Locate the cell with the specified text and output its [X, Y] center coordinate. 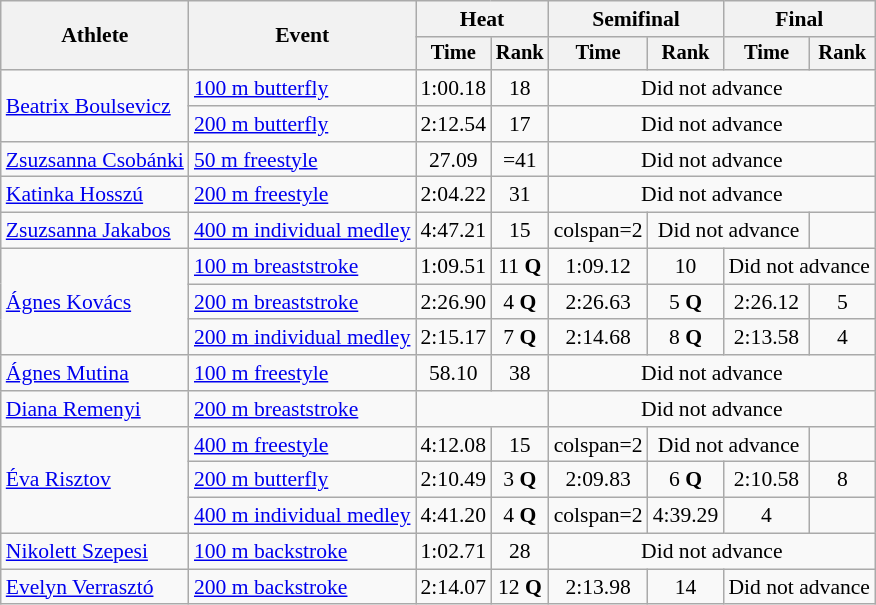
=41 [520, 160]
Beatrix Boulsevicz [95, 106]
2:10.58 [766, 480]
1:09.51 [454, 267]
2:26.12 [766, 302]
38 [520, 373]
2:10.49 [454, 480]
5 [842, 302]
2:26.90 [454, 302]
Katinka Hosszú [95, 195]
2:26.63 [598, 302]
Final [799, 19]
10 [686, 267]
Athlete [95, 36]
200 m freestyle [302, 195]
1:09.12 [598, 267]
2:09.83 [598, 480]
4:12.08 [454, 445]
12 Q [520, 587]
27.09 [454, 160]
17 [520, 124]
4:41.20 [454, 516]
7 Q [520, 338]
14 [686, 587]
1:02.71 [454, 552]
Ágnes Kovács [95, 302]
2:04.22 [454, 195]
Zsuzsanna Jakabos [95, 231]
Diana Remenyi [95, 409]
4:39.29 [686, 516]
2:12.54 [454, 124]
8 Q [686, 338]
2:14.07 [454, 587]
100 m backstroke [302, 552]
100 m breaststroke [302, 267]
8 [842, 480]
Ágnes Mutina [95, 373]
2:14.68 [598, 338]
4:47.21 [454, 231]
100 m butterfly [302, 88]
Event [302, 36]
Heat [482, 19]
5 Q [686, 302]
50 m freestyle [302, 160]
200 m backstroke [302, 587]
3 Q [520, 480]
2:13.98 [598, 587]
100 m freestyle [302, 373]
Éva Risztov [95, 480]
31 [520, 195]
11 Q [520, 267]
6 Q [686, 480]
Semifinal [636, 19]
200 m individual medley [302, 338]
400 m freestyle [302, 445]
Evelyn Verrasztó [95, 587]
18 [520, 88]
2:13.58 [766, 338]
1:00.18 [454, 88]
Zsuzsanna Csobánki [95, 160]
58.10 [454, 373]
2:15.17 [454, 338]
Nikolett Szepesi [95, 552]
28 [520, 552]
